For the text-containing cell, return its midpoint in (x, y) coordinate format. 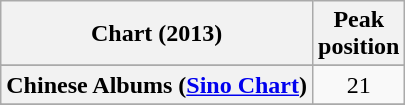
Chinese Albums (Sino Chart) (157, 85)
Chart (2013) (157, 34)
21 (359, 85)
Peakposition (359, 34)
